Return (x, y) of the center of cell containing provided text 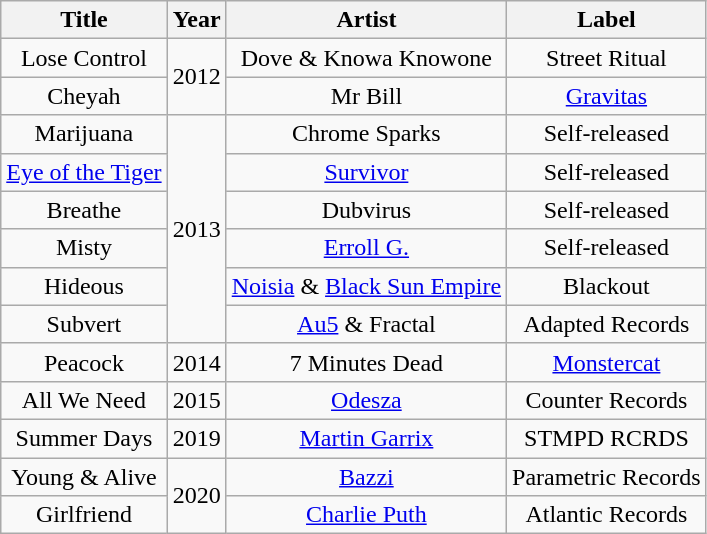
Misty (84, 248)
Breathe (84, 210)
Peacock (84, 362)
2019 (196, 438)
Title (84, 20)
Bazzi (366, 477)
Dove & Knowa Knowone (366, 58)
Dubvirus (366, 210)
Street Ritual (607, 58)
All We Need (84, 400)
2014 (196, 362)
Counter Records (607, 400)
Adapted Records (607, 324)
Parametric Records (607, 477)
Year (196, 20)
Survivor (366, 172)
Subvert (84, 324)
Au5 & Fractal (366, 324)
Martin Garrix (366, 438)
Hideous (84, 286)
Gravitas (607, 96)
Label (607, 20)
2020 (196, 496)
Odesza (366, 400)
Artist (366, 20)
Monstercat (607, 362)
Young & Alive (84, 477)
Marijuana (84, 134)
Charlie Puth (366, 515)
Mr Bill (366, 96)
Blackout (607, 286)
7 Minutes Dead (366, 362)
STMPD RCRDS (607, 438)
Eye of the Tiger (84, 172)
Chrome Sparks (366, 134)
Atlantic Records (607, 515)
Lose Control (84, 58)
2015 (196, 400)
Cheyah (84, 96)
Summer Days (84, 438)
Girlfriend (84, 515)
2012 (196, 77)
Noisia & Black Sun Empire (366, 286)
Erroll G. (366, 248)
2013 (196, 229)
